Find where the given text appears and provide that cell's center as (X, Y) coordinate. 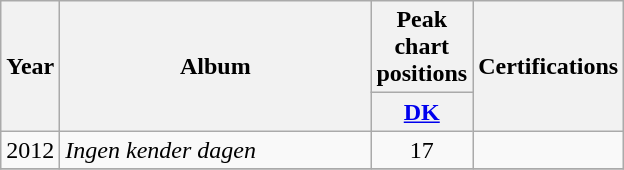
Peak chart positions (422, 47)
Certifications (548, 66)
2012 (30, 150)
Album (216, 66)
Year (30, 66)
DK (422, 112)
17 (422, 150)
Ingen kender dagen (216, 150)
